Provide the (x, y) coordinate of the cell's center where the given text is located.  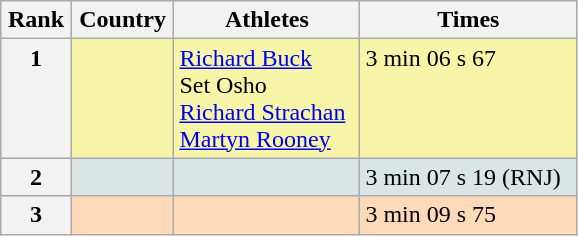
3 min 06 s 67 (468, 98)
Country (122, 20)
Rank (36, 20)
3 (36, 215)
Richard Buck Set Osho Richard Strachan Martyn Rooney (267, 98)
1 (36, 98)
3 min 09 s 75 (468, 215)
2 (36, 177)
Athletes (267, 20)
Times (468, 20)
3 min 07 s 19 (RNJ) (468, 177)
